Return the [x, y] coordinate for the center point of the cell that contains the specified text.  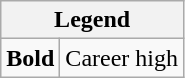
Career high [122, 58]
Bold [30, 58]
Legend [92, 20]
